Output the [X, Y] coordinate of the center of the cell containing the given text.  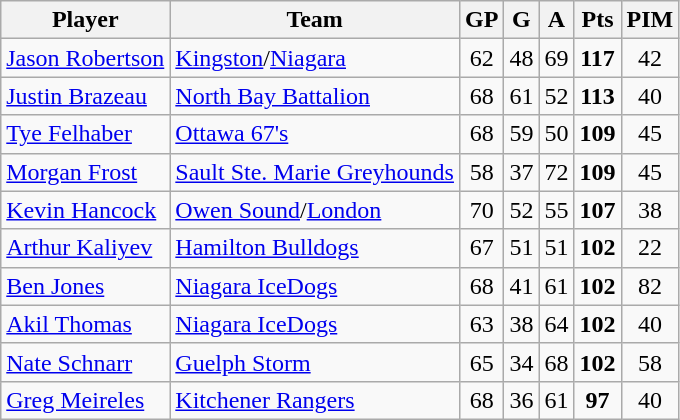
55 [556, 210]
GP [481, 20]
Team [315, 20]
Morgan Frost [86, 172]
Arthur Kaliyev [86, 248]
Justin Brazeau [86, 96]
Greg Meireles [86, 400]
64 [556, 324]
50 [556, 134]
41 [522, 286]
Owen Sound/London [315, 210]
Sault Ste. Marie Greyhounds [315, 172]
63 [481, 324]
70 [481, 210]
Nate Schnarr [86, 362]
42 [650, 58]
22 [650, 248]
A [556, 20]
Hamilton Bulldogs [315, 248]
97 [598, 400]
65 [481, 362]
Guelph Storm [315, 362]
Jason Robertson [86, 58]
48 [522, 58]
Ottawa 67's [315, 134]
Akil Thomas [86, 324]
Player [86, 20]
59 [522, 134]
72 [556, 172]
PIM [650, 20]
Ben Jones [86, 286]
G [522, 20]
117 [598, 58]
Pts [598, 20]
Kingston/Niagara [315, 58]
Kitchener Rangers [315, 400]
67 [481, 248]
69 [556, 58]
34 [522, 362]
37 [522, 172]
North Bay Battalion [315, 96]
113 [598, 96]
107 [598, 210]
36 [522, 400]
Tye Felhaber [86, 134]
82 [650, 286]
62 [481, 58]
Kevin Hancock [86, 210]
